Pinpoint the cell where the given text exists, returning its (X, Y) midpoint coordinate. 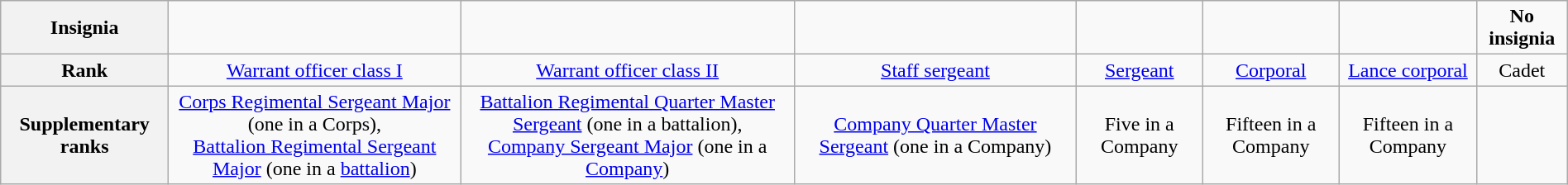
Sergeant (1140, 70)
No insignia (1522, 28)
Staff sergeant (935, 70)
Lance corporal (1408, 70)
Corporal (1271, 70)
Supplementary ranks (84, 135)
Company Quarter Master Sergeant (one in a Company) (935, 135)
Warrant officer class I (315, 70)
Insignia (84, 28)
Rank (84, 70)
Cadet (1522, 70)
Battalion Regimental Quarter Master Sergeant (one in a battalion), Company Sergeant Major (one in a Company) (627, 135)
Five in a Company (1140, 135)
Corps Regimental Sergeant Major (one in a Corps),Battalion Regimental Sergeant Major (one in a battalion) (315, 135)
Warrant officer class II (627, 70)
